Detect which cell encompasses the target text, then output its [x, y] center coordinate. 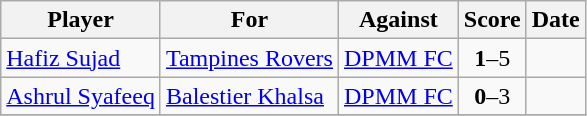
Player [81, 20]
Date [556, 20]
For [249, 20]
Ashrul Syafeeq [81, 96]
Hafiz Sujad [81, 58]
1–5 [492, 58]
Tampines Rovers [249, 58]
Against [398, 20]
Balestier Khalsa [249, 96]
0–3 [492, 96]
Score [492, 20]
